Extract the (x, y) coordinate from the center of the cell holding the provided text.  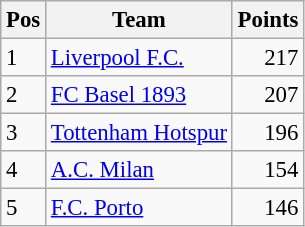
1 (24, 58)
217 (268, 58)
Tottenham Hotspur (140, 133)
A.C. Milan (140, 170)
207 (268, 95)
4 (24, 170)
Pos (24, 20)
3 (24, 133)
F.C. Porto (140, 208)
196 (268, 133)
FC Basel 1893 (140, 95)
Team (140, 20)
154 (268, 170)
Points (268, 20)
Liverpool F.C. (140, 58)
146 (268, 208)
5 (24, 208)
2 (24, 95)
